Determine the [X, Y] coordinate at the center of the cell enclosing the given text.  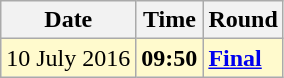
09:50 [170, 58]
Round [243, 20]
Date [68, 20]
Final [243, 58]
10 July 2016 [68, 58]
Time [170, 20]
